From the cell containing the given text, extract its center point as [x, y] coordinate. 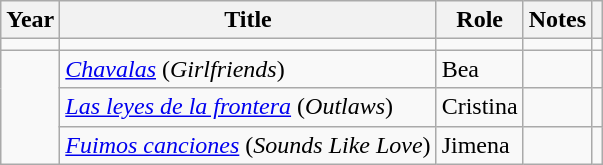
Title [248, 20]
Las leyes de la frontera (Outlaws) [248, 107]
Notes [557, 20]
Cristina [480, 107]
Bea [480, 69]
Chavalas (Girlfriends) [248, 69]
Year [30, 20]
Role [480, 20]
Fuimos canciones (Sounds Like Love) [248, 145]
Jimena [480, 145]
